Locate the cell with the specified text and output its (x, y) center coordinate. 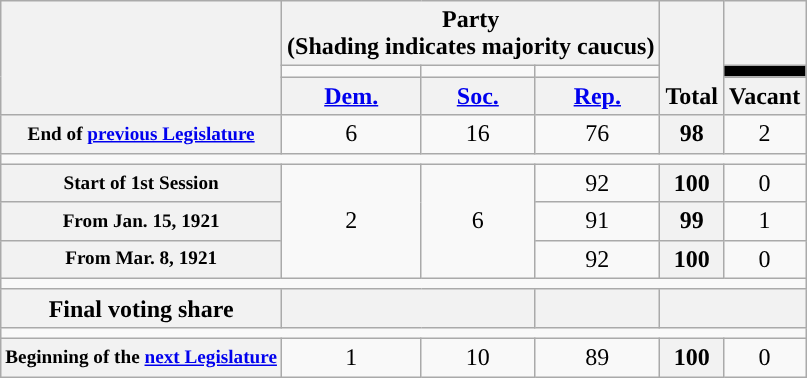
End of previous Legislature (142, 134)
16 (478, 134)
From Jan. 15, 1921 (142, 221)
Party (Shading indicates majority caucus) (471, 34)
Vacant (764, 96)
Start of 1st Session (142, 183)
76 (598, 134)
91 (598, 221)
99 (692, 221)
Rep. (598, 96)
98 (692, 134)
Total (692, 58)
Dem. (352, 96)
From Mar. 8, 1921 (142, 259)
89 (598, 357)
Soc. (478, 96)
Beginning of the next Legislature (142, 357)
Final voting share (142, 308)
10 (478, 357)
